Scan for the cell matching the given text and deliver its [X, Y] coordinate at center. 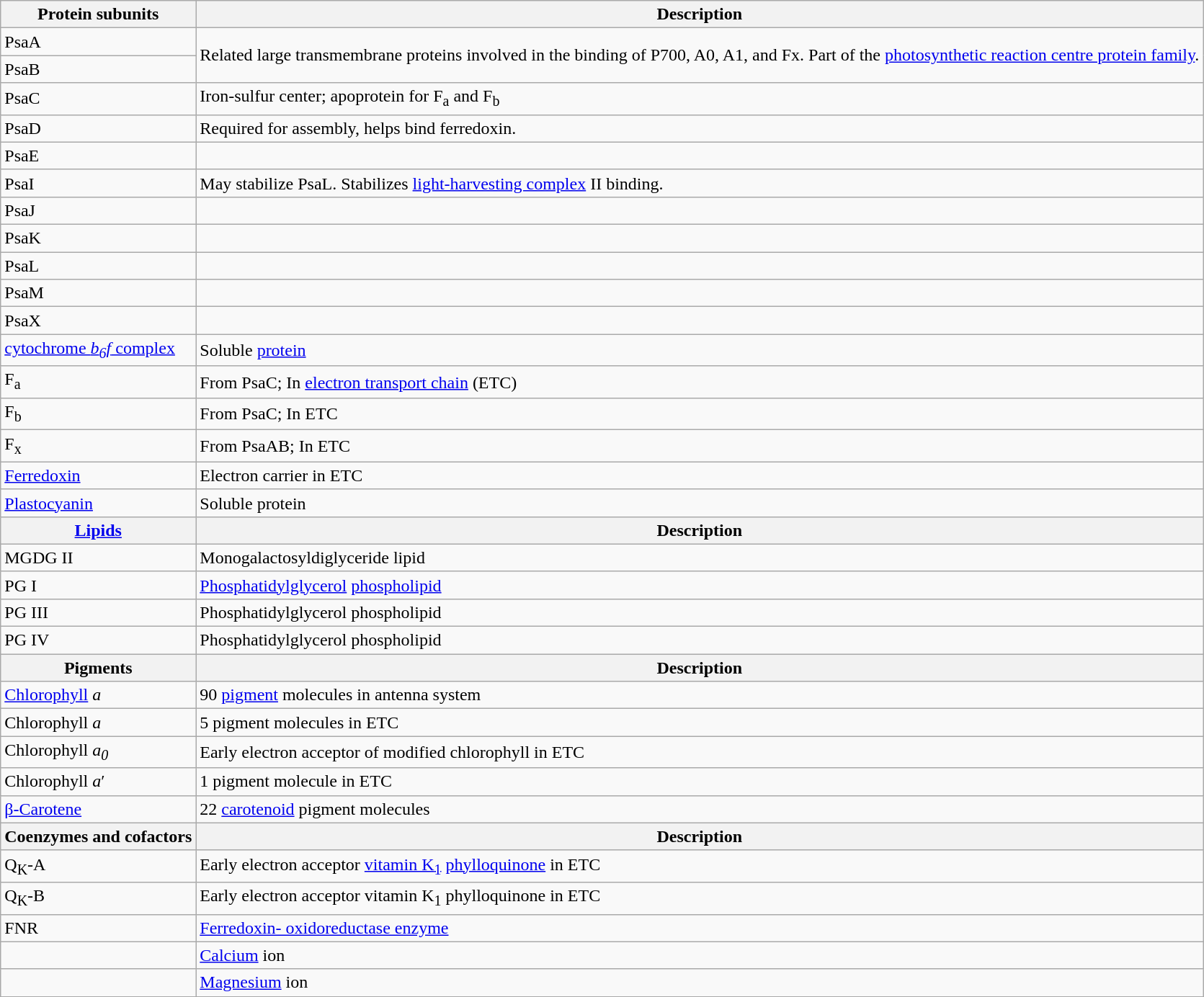
PsaC [98, 99]
From PsaAB; In ETC [700, 446]
Chlorophyll a′ [98, 782]
Chlorophyll a0 [98, 752]
Fx [98, 446]
22 carotenoid pigment molecules [700, 809]
PG I [98, 585]
PsaM [98, 293]
QK-B [98, 898]
cytochrome b6f complex [98, 350]
Pigments [98, 668]
Coenzymes and cofactors [98, 836]
Required for assembly, helps bind ferredoxin. [700, 128]
PsaX [98, 321]
Protein subunits [98, 14]
PsaI [98, 183]
β-Carotene [98, 809]
Ferredoxin- oxidoreductase enzyme [700, 928]
Electron carrier in ETC [700, 475]
PG III [98, 612]
90 pigment molecules in antenna system [700, 695]
QK-A [98, 866]
PsaA [98, 42]
PsaB [98, 69]
From PsaC; In electron transport chain (ETC) [700, 382]
FNR [98, 928]
1 pigment molecule in ETC [700, 782]
PsaE [98, 156]
MGDG II [98, 558]
5 pigment molecules in ETC [700, 723]
Lipids [98, 530]
PsaK [98, 238]
PG IV [98, 640]
From PsaC; In ETC [700, 413]
Magnesium ion [700, 983]
Fb [98, 413]
Ferredoxin [98, 475]
PsaL [98, 266]
Calcium ion [700, 955]
PsaD [98, 128]
Monogalactosyldiglyceride lipid [700, 558]
Plastocyanin [98, 503]
May stabilize PsaL. Stabilizes light-harvesting complex II binding. [700, 183]
PsaJ [98, 210]
Related large transmembrane proteins involved in the binding of P700, A0, A1, and Fx. Part of the photosynthetic reaction centre protein family. [700, 55]
Iron-sulfur center; apoprotein for Fa and Fb [700, 99]
Early electron acceptor of modified chlorophyll in ETC [700, 752]
Fa [98, 382]
